Locate the cell with the specified text and output its [X, Y] center coordinate. 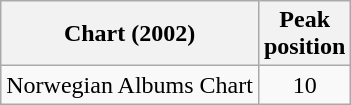
Norwegian Albums Chart [130, 85]
Chart (2002) [130, 34]
10 [304, 85]
Peakposition [304, 34]
